Find where the given text appears and provide that cell's center as [x, y] coordinate. 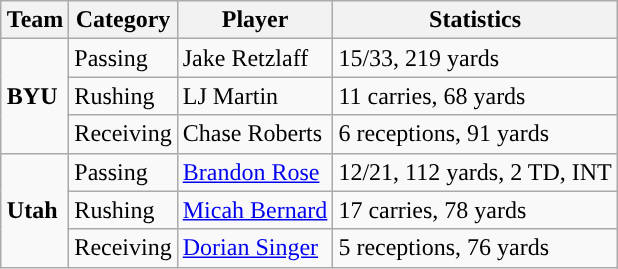
Utah [35, 210]
Team [35, 20]
15/33, 219 yards [475, 58]
11 carries, 68 yards [475, 96]
12/21, 112 yards, 2 TD, INT [475, 172]
6 receptions, 91 yards [475, 134]
BYU [35, 96]
Chase Roberts [255, 134]
Brandon Rose [255, 172]
Jake Retzlaff [255, 58]
LJ Martin [255, 96]
Player [255, 20]
Dorian Singer [255, 248]
17 carries, 78 yards [475, 210]
5 receptions, 76 yards [475, 248]
Category [123, 20]
Micah Bernard [255, 210]
Statistics [475, 20]
